Capture the cell that displays the provided text and extract its (X, Y) central coordinate. 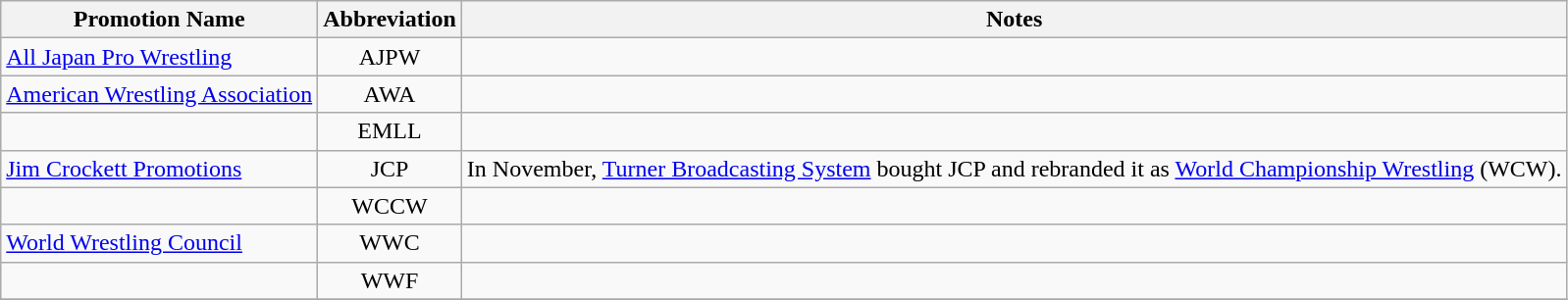
WWF (391, 280)
All Japan Pro Wrestling (159, 57)
JCP (391, 169)
Jim Crockett Promotions (159, 169)
Notes (1015, 20)
WWC (391, 243)
In November, Turner Broadcasting System bought JCP and rebranded it as World Championship Wrestling (WCW). (1015, 169)
WCCW (391, 206)
World Wrestling Council (159, 243)
Promotion Name (159, 20)
American Wrestling Association (159, 94)
EMLL (391, 131)
AJPW (391, 57)
Abbreviation (391, 20)
AWA (391, 94)
